Detect which cell encompasses the target text, then output its (x, y) center coordinate. 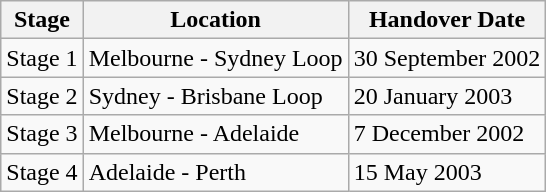
Adelaide - Perth (216, 172)
Handover Date (447, 20)
Stage 2 (42, 96)
Melbourne - Sydney Loop (216, 58)
Stage 3 (42, 134)
20 January 2003 (447, 96)
30 September 2002 (447, 58)
15 May 2003 (447, 172)
Stage 4 (42, 172)
Stage 1 (42, 58)
Location (216, 20)
7 December 2002 (447, 134)
Stage (42, 20)
Melbourne - Adelaide (216, 134)
Sydney - Brisbane Loop (216, 96)
